Capture the cell that displays the provided text and extract its (x, y) central coordinate. 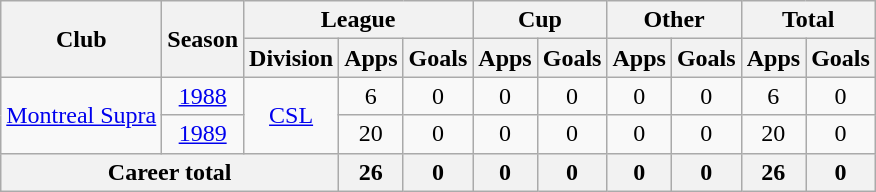
1988 (203, 96)
Montreal Supra (82, 115)
Career total (170, 172)
Total (808, 20)
Other (674, 20)
Season (203, 39)
1989 (203, 134)
Cup (540, 20)
Club (82, 39)
CSL (292, 115)
League (358, 20)
Division (292, 58)
